Provide the [x, y] coordinate of the cell's center where the given text is located.  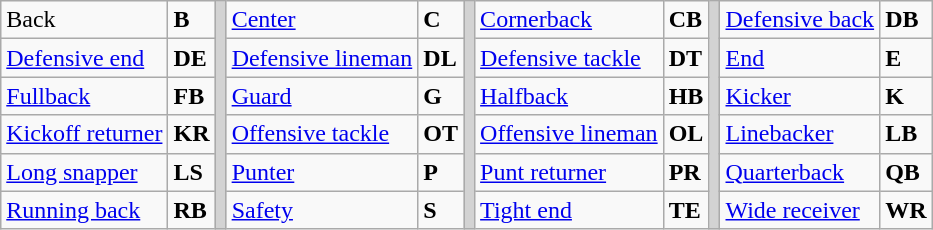
QB [906, 172]
PR [686, 172]
Quarterback [800, 172]
B [192, 20]
DL [441, 58]
Punter [322, 172]
DT [686, 58]
Tight end [570, 210]
S [441, 210]
Kicker [800, 96]
DB [906, 20]
E [906, 58]
Offensive tackle [322, 134]
C [441, 20]
Defensive lineman [322, 58]
Kickoff returner [84, 134]
Center [322, 20]
Defensive end [84, 58]
G [441, 96]
Long snapper [84, 172]
Running back [84, 210]
RB [192, 210]
LS [192, 172]
Defensive tackle [570, 58]
Offensive lineman [570, 134]
Linebacker [800, 134]
OL [686, 134]
End [800, 58]
Back [84, 20]
Defensive back [800, 20]
DE [192, 58]
WR [906, 210]
P [441, 172]
FB [192, 96]
Safety [322, 210]
K [906, 96]
LB [906, 134]
Cornerback [570, 20]
Wide receiver [800, 210]
Punt returner [570, 172]
TE [686, 210]
Guard [322, 96]
KR [192, 134]
HB [686, 96]
Fullback [84, 96]
Halfback [570, 96]
OT [441, 134]
CB [686, 20]
